Return the (x, y) coordinate for the center point of the cell that contains the specified text.  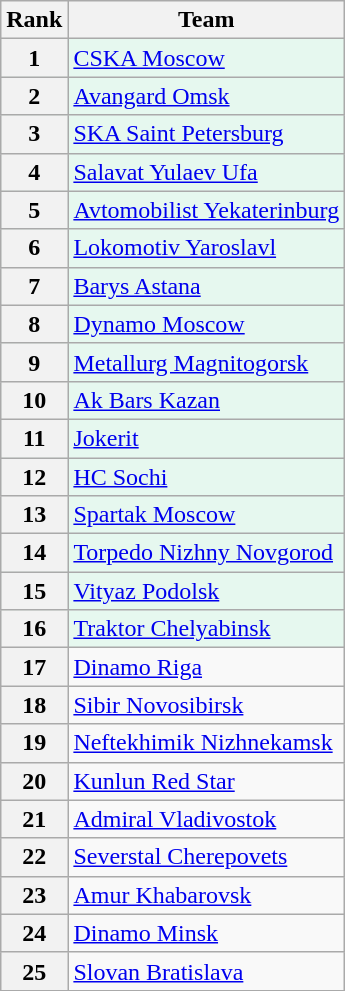
Sibir Novosibirsk (206, 705)
16 (34, 629)
18 (34, 705)
Salavat Yulaev Ufa (206, 172)
Team (206, 20)
21 (34, 819)
24 (34, 933)
Avangard Omsk (206, 96)
7 (34, 286)
Barys Astana (206, 286)
6 (34, 248)
Slovan Bratislava (206, 971)
10 (34, 400)
Dinamo Riga (206, 667)
4 (34, 172)
5 (34, 210)
HC Sochi (206, 477)
Admiral Vladivostok (206, 819)
3 (34, 134)
Kunlun Red Star (206, 781)
22 (34, 857)
CSKA Moscow (206, 58)
Jokerit (206, 438)
SKA Saint Petersburg (206, 134)
13 (34, 515)
14 (34, 553)
17 (34, 667)
Dinamo Minsk (206, 933)
12 (34, 477)
Metallurg Magnitogorsk (206, 362)
Lokomotiv Yaroslavl (206, 248)
25 (34, 971)
23 (34, 895)
9 (34, 362)
1 (34, 58)
20 (34, 781)
15 (34, 591)
Avtomobilist Yekaterinburg (206, 210)
19 (34, 743)
Rank (34, 20)
Traktor Chelyabinsk (206, 629)
11 (34, 438)
2 (34, 96)
Severstal Cherepovets (206, 857)
Spartak Moscow (206, 515)
Ak Bars Kazan (206, 400)
Dynamo Moscow (206, 324)
Vityaz Podolsk (206, 591)
Amur Khabarovsk (206, 895)
8 (34, 324)
Neftekhimik Nizhnekamsk (206, 743)
Torpedo Nizhny Novgorod (206, 553)
